Extract the [x, y] coordinate from the center of the cell holding the provided text.  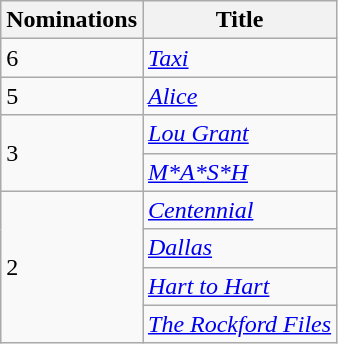
Nominations [72, 20]
Centennial [239, 210]
Lou Grant [239, 134]
Hart to Hart [239, 286]
3 [72, 153]
6 [72, 58]
5 [72, 96]
Title [239, 20]
Alice [239, 96]
The Rockford Files [239, 324]
2 [72, 267]
Taxi [239, 58]
Dallas [239, 248]
M*A*S*H [239, 172]
